For the text-containing cell, return its midpoint in (X, Y) coordinate format. 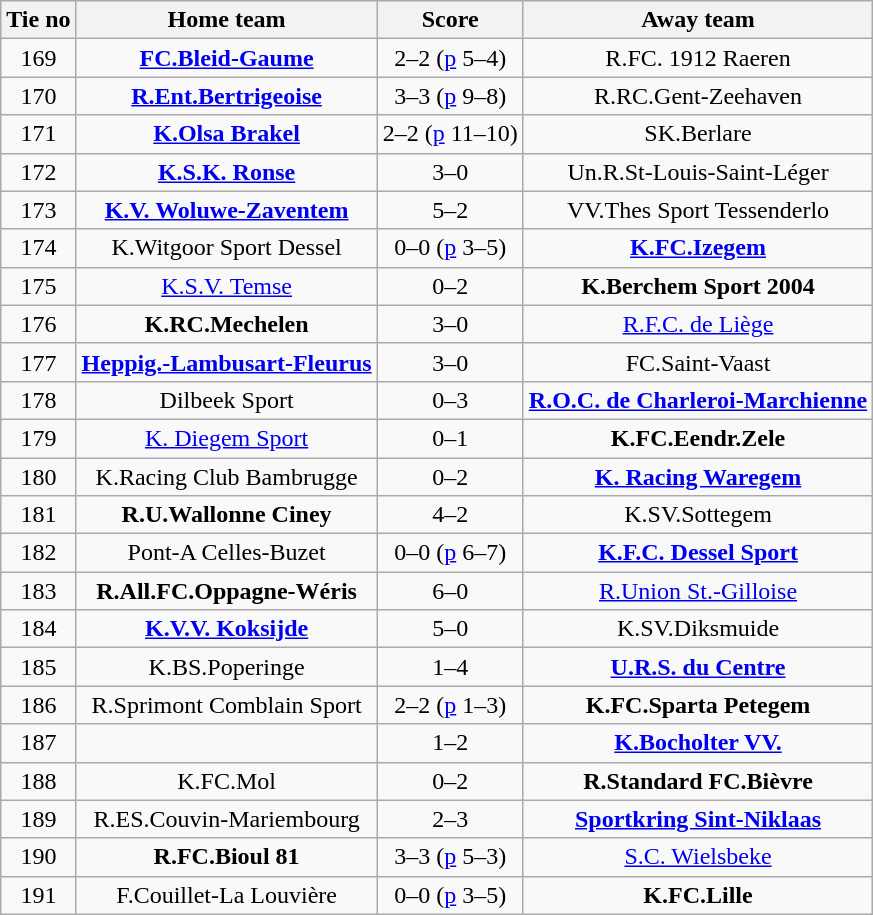
FC.Saint-Vaast (698, 362)
K.S.K. Ronse (226, 172)
R.All.FC.Oppagne-Wéris (226, 591)
5–2 (450, 210)
R.Union St.-Gilloise (698, 591)
K.FC.Izegem (698, 248)
K.RC.Mechelen (226, 324)
171 (38, 134)
K.Berchem Sport 2004 (698, 286)
K.BS.Poperinge (226, 667)
175 (38, 286)
F.Couillet-La Louvière (226, 895)
R.Sprimont Comblain Sport (226, 705)
Tie no (38, 20)
170 (38, 96)
191 (38, 895)
R.Standard FC.Bièvre (698, 781)
173 (38, 210)
178 (38, 400)
Score (450, 20)
184 (38, 629)
4–2 (450, 515)
179 (38, 438)
190 (38, 857)
181 (38, 515)
187 (38, 743)
3–3 (p 9–8) (450, 96)
R.U.Wallonne Ciney (226, 515)
177 (38, 362)
2–2 (p 5–4) (450, 58)
172 (38, 172)
U.R.S. du Centre (698, 667)
K.Racing Club Bambrugge (226, 477)
R.RC.Gent-Zeehaven (698, 96)
K.FC.Sparta Petegem (698, 705)
2–3 (450, 819)
2–2 (p 1–3) (450, 705)
S.C. Wielsbeke (698, 857)
R.FC.Bioul 81 (226, 857)
K.Bocholter VV. (698, 743)
Pont-A Celles-Buzet (226, 553)
Away team (698, 20)
VV.Thes Sport Tessenderlo (698, 210)
169 (38, 58)
K.V. Woluwe-Zaventem (226, 210)
188 (38, 781)
R.Ent.Bertrigeoise (226, 96)
1–2 (450, 743)
182 (38, 553)
K.V.V. Koksijde (226, 629)
174 (38, 248)
K.Olsa Brakel (226, 134)
0–1 (450, 438)
K.FC.Eendr.Zele (698, 438)
185 (38, 667)
Home team (226, 20)
186 (38, 705)
R.F.C. de Liège (698, 324)
0–3 (450, 400)
Heppig.-Lambusart-Fleurus (226, 362)
K.F.C. Dessel Sport (698, 553)
Sportkring Sint-Niklaas (698, 819)
K. Diegem Sport (226, 438)
R.O.C. de Charleroi-Marchienne (698, 400)
180 (38, 477)
R.ES.Couvin-Mariembourg (226, 819)
R.FC. 1912 Raeren (698, 58)
SK.Berlare (698, 134)
FC.Bleid-Gaume (226, 58)
6–0 (450, 591)
K.FC.Lille (698, 895)
189 (38, 819)
2–2 (p 11–10) (450, 134)
K.Witgoor Sport Dessel (226, 248)
1–4 (450, 667)
176 (38, 324)
3–3 (p 5–3) (450, 857)
K.SV.Sottegem (698, 515)
K.SV.Diksmuide (698, 629)
0–0 (p 6–7) (450, 553)
Dilbeek Sport (226, 400)
K.S.V. Temse (226, 286)
K. Racing Waregem (698, 477)
5–0 (450, 629)
183 (38, 591)
K.FC.Mol (226, 781)
Un.R.St-Louis-Saint-Léger (698, 172)
